Output the (X, Y) coordinate of the center of the cell containing the given text.  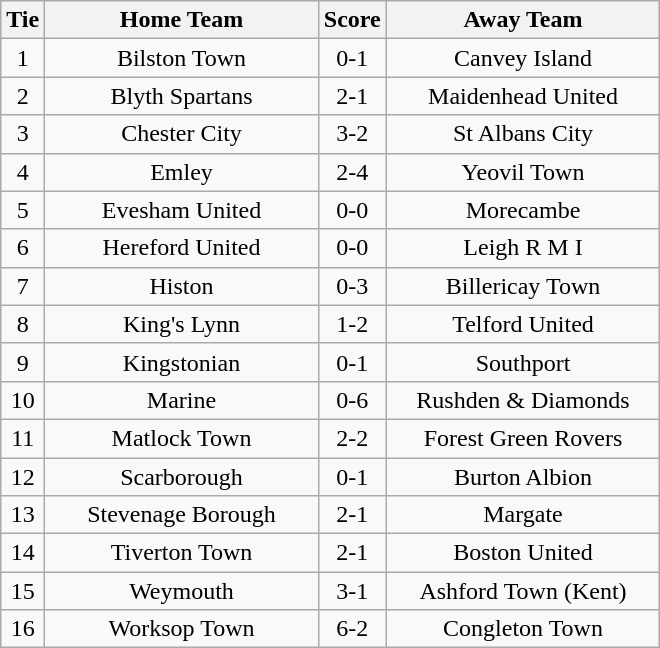
Chester City (182, 134)
Telford United (523, 324)
Canvey Island (523, 58)
Hereford United (182, 248)
11 (23, 438)
Bilston Town (182, 58)
Tie (23, 20)
12 (23, 477)
2 (23, 96)
0-3 (352, 286)
3-1 (352, 591)
Boston United (523, 553)
Away Team (523, 20)
Maidenhead United (523, 96)
15 (23, 591)
Tiverton Town (182, 553)
10 (23, 400)
Stevenage Borough (182, 515)
Matlock Town (182, 438)
Billericay Town (523, 286)
Morecambe (523, 210)
Yeovil Town (523, 172)
Worksop Town (182, 629)
Evesham United (182, 210)
9 (23, 362)
Ashford Town (Kent) (523, 591)
2-2 (352, 438)
0-6 (352, 400)
13 (23, 515)
Forest Green Rovers (523, 438)
8 (23, 324)
3 (23, 134)
16 (23, 629)
Burton Albion (523, 477)
Leigh R M I (523, 248)
Histon (182, 286)
7 (23, 286)
Home Team (182, 20)
Weymouth (182, 591)
4 (23, 172)
Congleton Town (523, 629)
Kingstonian (182, 362)
Emley (182, 172)
Score (352, 20)
Margate (523, 515)
Rushden & Diamonds (523, 400)
3-2 (352, 134)
St Albans City (523, 134)
5 (23, 210)
Marine (182, 400)
Blyth Spartans (182, 96)
1-2 (352, 324)
2-4 (352, 172)
Southport (523, 362)
14 (23, 553)
6 (23, 248)
6-2 (352, 629)
King's Lynn (182, 324)
1 (23, 58)
Scarborough (182, 477)
